Detect which cell encompasses the target text, then output its [X, Y] center coordinate. 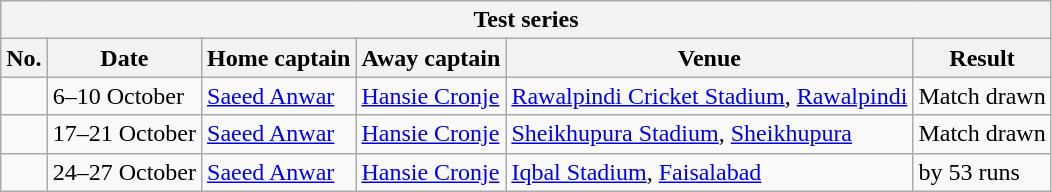
by 53 runs [982, 172]
Date [124, 58]
Away captain [431, 58]
24–27 October [124, 172]
Result [982, 58]
17–21 October [124, 134]
Home captain [279, 58]
6–10 October [124, 96]
Rawalpindi Cricket Stadium, Rawalpindi [710, 96]
No. [24, 58]
Sheikhupura Stadium, Sheikhupura [710, 134]
Test series [526, 20]
Iqbal Stadium, Faisalabad [710, 172]
Venue [710, 58]
